Identify which cell holds the provided text, then report its (x, y) central coordinate. 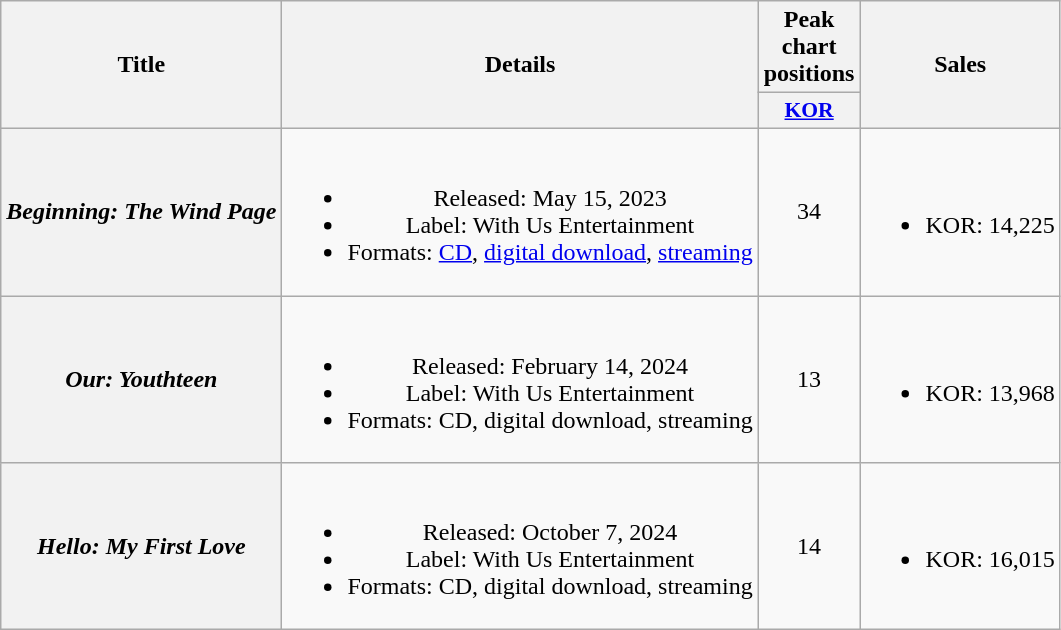
Released: October 7, 2024Label: With Us EntertainmentFormats: CD, digital download, streaming (520, 546)
Sales (960, 65)
34 (809, 212)
Title (142, 65)
Released: May 15, 2023Label: With Us EntertainmentFormats: CD, digital download, streaming (520, 212)
KOR: 13,968 (960, 380)
Our: Youthteen (142, 380)
Beginning: The Wind Page (142, 212)
Peak chart positions (809, 47)
Hello: My First Love (142, 546)
13 (809, 380)
KOR (809, 111)
Released: February 14, 2024Label: With Us EntertainmentFormats: CD, digital download, streaming (520, 380)
14 (809, 546)
Details (520, 65)
KOR: 14,225 (960, 212)
KOR: 16,015 (960, 546)
